Capture the cell that displays the provided text and extract its (X, Y) central coordinate. 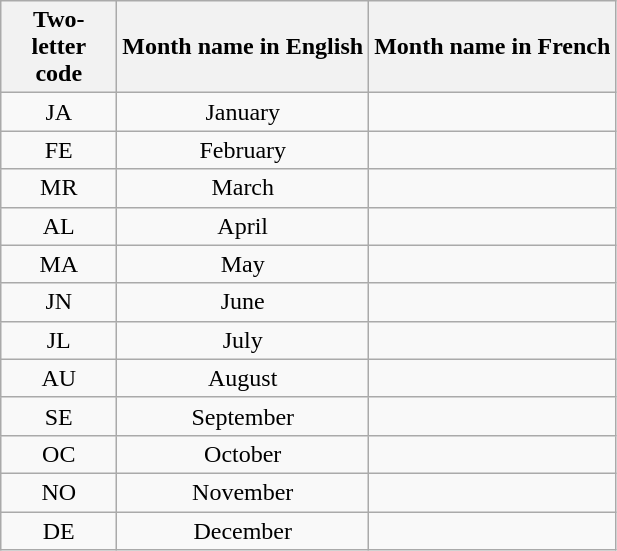
JL (59, 340)
January (243, 112)
JN (59, 302)
September (243, 416)
April (243, 226)
March (243, 188)
OC (59, 454)
August (243, 378)
JA (59, 112)
July (243, 340)
June (243, 302)
AL (59, 226)
November (243, 492)
DE (59, 531)
February (243, 150)
SE (59, 416)
December (243, 531)
MA (59, 264)
Two-letter code (59, 47)
Month name in French (492, 47)
MR (59, 188)
May (243, 264)
October (243, 454)
Month name in English (243, 47)
NO (59, 492)
AU (59, 378)
FE (59, 150)
